Return the [X, Y] coordinate for the center point of the cell that contains the specified text.  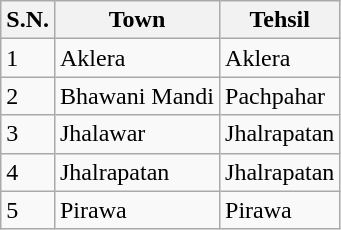
5 [28, 210]
4 [28, 172]
3 [28, 134]
Town [136, 20]
S.N. [28, 20]
Tehsil [280, 20]
2 [28, 96]
1 [28, 58]
Jhalawar [136, 134]
Bhawani Mandi [136, 96]
Pachpahar [280, 96]
